Search for the cell housing the specified text and yield its [X, Y] center coordinate. 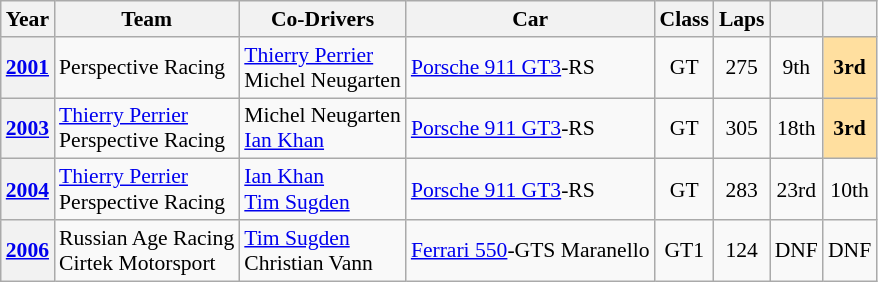
Ferrari 550-GTS Maranello [530, 250]
Perspective Racing [146, 68]
9th [796, 68]
Thierry Perrier Michel Neugarten [322, 68]
2003 [28, 128]
2006 [28, 250]
Year [28, 19]
Laps [742, 19]
Class [684, 19]
2004 [28, 190]
10th [850, 190]
Co-Drivers [322, 19]
Ian Khan Tim Sugden [322, 190]
GT1 [684, 250]
23rd [796, 190]
305 [742, 128]
Team [146, 19]
Michel Neugarten Ian Khan [322, 128]
124 [742, 250]
275 [742, 68]
283 [742, 190]
18th [796, 128]
2001 [28, 68]
Car [530, 19]
Tim Sugden Christian Vann [322, 250]
Russian Age Racing Cirtek Motorsport [146, 250]
